Capture the cell that displays the provided text and extract its (X, Y) central coordinate. 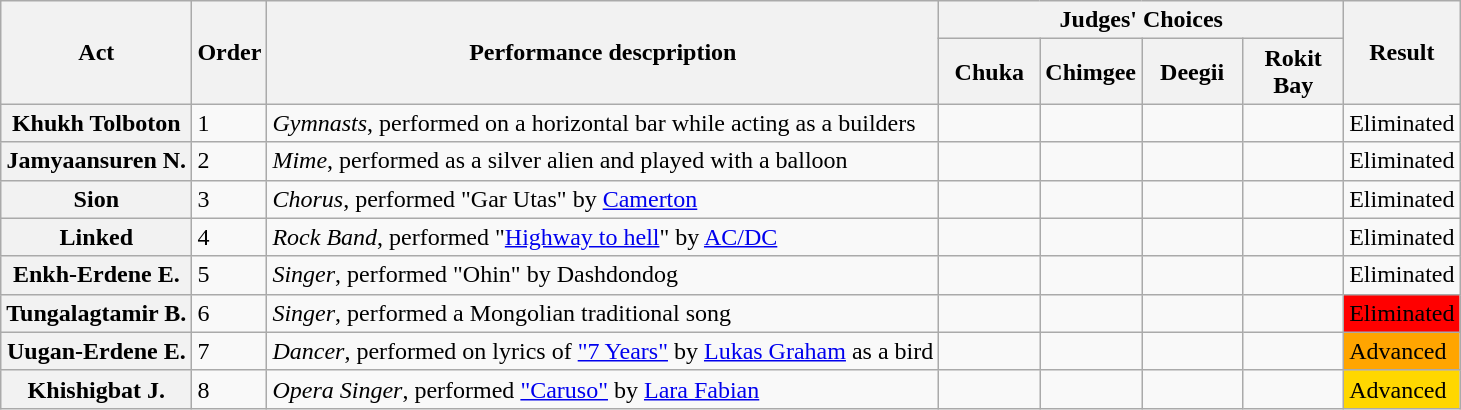
Sion (96, 199)
2 (230, 161)
Result (1402, 52)
4 (230, 237)
Chimgee (1091, 72)
Deegii (1192, 72)
3 (230, 199)
Jamyaansuren N. (96, 161)
Linked (96, 237)
Tungalagtamir B. (96, 313)
Khukh Tolboton (96, 123)
Order (230, 52)
Performance descpription (603, 52)
6 (230, 313)
1 (230, 123)
Rokit Bay (1294, 72)
Singer, performed "Ohin" by Dashdondog (603, 275)
Enkh-Erdene E. (96, 275)
5 (230, 275)
Act (96, 52)
Rock Band, performed "Highway to hell" by AC/DC (603, 237)
Mime, performed as a silver alien and played with a balloon (603, 161)
7 (230, 351)
Uugan-Erdene E. (96, 351)
Singer, performed a Mongolian traditional song (603, 313)
Opera Singer, performed "Caruso" by Lara Fabian (603, 389)
Dancer, performed on lyrics of "7 Years" by Lukas Graham as a bird (603, 351)
Chuka (990, 72)
Khishigbat J. (96, 389)
Judges' Choices (1142, 20)
8 (230, 389)
Gymnasts, performed on a horizontal bar while acting as a builders (603, 123)
Chorus, performed "Gar Utas" by Camerton (603, 199)
